Detect which cell encompasses the target text, then output its (X, Y) center coordinate. 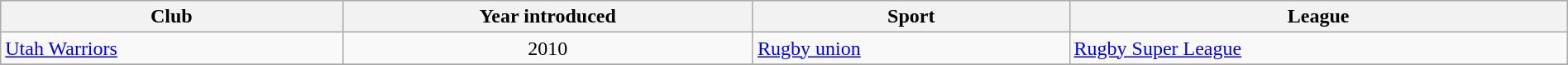
2010 (547, 48)
Sport (911, 17)
Utah Warriors (172, 48)
Rugby Super League (1318, 48)
League (1318, 17)
Year introduced (547, 17)
Club (172, 17)
Rugby union (911, 48)
